From the cell containing the given text, extract its center point as (X, Y) coordinate. 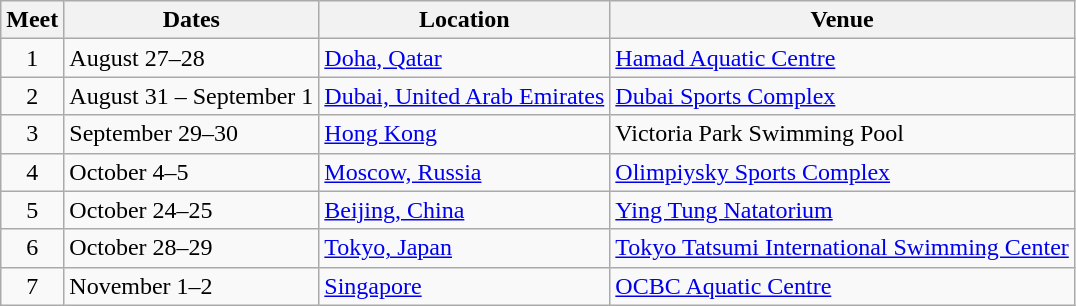
7 (32, 286)
September 29–30 (192, 134)
Tokyo Tatsumi International Swimming Center (842, 248)
Hamad Aquatic Centre (842, 58)
October 24–25 (192, 210)
Victoria Park Swimming Pool (842, 134)
Tokyo, Japan (464, 248)
Moscow, Russia (464, 172)
5 (32, 210)
1 (32, 58)
Beijing, China (464, 210)
November 1–2 (192, 286)
August 31 – September 1 (192, 96)
6 (32, 248)
October 28–29 (192, 248)
Hong Kong (464, 134)
Location (464, 20)
4 (32, 172)
2 (32, 96)
October 4–5 (192, 172)
Olimpiysky Sports Complex (842, 172)
Dubai Sports Complex (842, 96)
Dubai, United Arab Emirates (464, 96)
Doha, Qatar (464, 58)
OCBC Aquatic Centre (842, 286)
August 27–28 (192, 58)
3 (32, 134)
Dates (192, 20)
Venue (842, 20)
Meet (32, 20)
Singapore (464, 286)
Ying Tung Natatorium (842, 210)
